Locate the cell with the specified text and output its [X, Y] center coordinate. 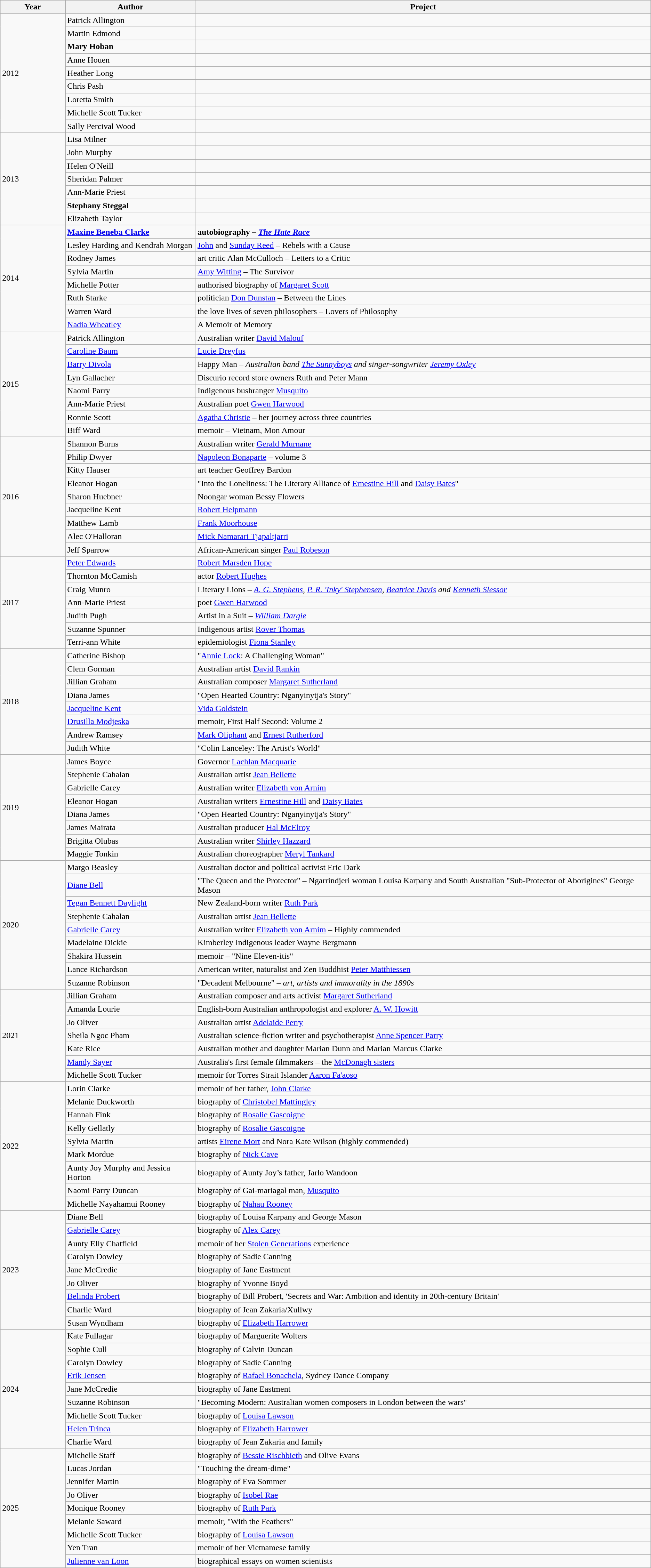
Mark Mordue [131, 1155]
New Zealand-born writer Ruth Park [424, 903]
Judith White [131, 748]
Judith Pugh [131, 616]
Australian writers Ernestine Hill and Daisy Bates [424, 801]
2025 [33, 1509]
Noongar woman Bessy Flowers [424, 497]
Australian composer Margaret Sutherland [424, 682]
2014 [33, 278]
Thornton McCamish [131, 576]
Maggie Tonkin [131, 854]
artists Eirene Mort and Nora Kate Wilson (highly commended) [424, 1141]
Vida Goldstein [424, 708]
Australian writer Elizabeth von Arnim – Highly commended [424, 930]
Michelle Potter [131, 285]
2023 [33, 1270]
James Boyce [131, 761]
2015 [33, 384]
Belinda Probert [131, 1296]
Lyn Gallacher [131, 377]
Australian artist David Rankin [424, 669]
memoir, "With the Feathers" [424, 1521]
memoir for Torres Strait Islander Aaron Fa'aoso [424, 1075]
the love lives of seven philosophers – Lovers of Philosophy [424, 311]
biography of Aunty Joy’s father, Jarlo Wandoon [424, 1173]
Kate Rice [131, 1049]
Barry Divola [131, 364]
Australian science-fiction writer and psychotherapist Anne Spencer Parry [424, 1036]
Julienne van Loon [131, 1561]
memoir of her Vietnamese family [424, 1548]
Philip Dwyer [131, 457]
Rodney James [131, 258]
Madelaine Dickie [131, 943]
Martin Edmond [131, 33]
biographical essays on women scientists [424, 1561]
2019 [33, 807]
Project [424, 7]
poet Gwen Harwood [424, 603]
Mick Namarari Tjapaltjarri [424, 536]
Australian choreographer Meryl Tankard [424, 854]
Margo Beasley [131, 867]
biography of Calvin Duncan [424, 1349]
biography of Isobel Rae [424, 1495]
American writer, naturalist and Zen Buddhist Peter Matthiessen [424, 969]
Kitty Hauser [131, 470]
Helen O'Neill [131, 166]
Susan Wyndham [131, 1323]
Aunty Joy Murphy and Jessica Horton [131, 1173]
2024 [33, 1389]
Australian doctor and political activist Eric Dark [424, 867]
Literary Lions – A. G. Stephens, P. R. 'Inky' Stephensen, Beatrice Davis and Kenneth Slessor [424, 589]
"Becoming Modern: Australian women composers in London between the wars" [424, 1402]
Ronnie Scott [131, 417]
Kelly Gellatly [131, 1128]
Governor Lachlan Macquarie [424, 761]
2013 [33, 179]
Australian writer Shirley Hazzard [424, 841]
Ruth Starke [131, 298]
Australian artist Adelaide Perry [424, 1022]
Sheila Ngoc Pham [131, 1036]
Heather Long [131, 73]
biography of Yvonne Boyd [424, 1283]
Aunty Elly Chatfield [131, 1243]
Melanie Duckworth [131, 1102]
biography of Marguerite Wolters [424, 1336]
art teacher Geoffrey Bardon [424, 470]
Michelle Nayahamui Rooney [131, 1204]
biography of Jean Zakaria and family [424, 1442]
Suzanne Spunner [131, 629]
Year [33, 7]
James Mairata [131, 828]
Mary Hoban [131, 47]
biography of Nick Cave [424, 1155]
2020 [33, 925]
Lisa Milner [131, 139]
Drusilla Modjeska [131, 722]
Australia's first female filmmakers – the McDonagh sisters [424, 1062]
biography of Ruth Park [424, 1508]
Clem Gorman [131, 669]
Anne Houen [131, 60]
memoir – "Nine Eleven-itis" [424, 956]
Amanda Lourie [131, 1009]
Naomi Parry [131, 391]
"Touching the dream-dime" [424, 1469]
"Into the Loneliness: The Literary Alliance of Ernestine Hill and Daisy Bates" [424, 483]
Mark Oliphant and Ernest Rutherford [424, 735]
Tegan Bennett Daylight [131, 903]
Maxine Beneba Clarke [131, 232]
Lucas Jordan [131, 1469]
Hannah Fink [131, 1115]
Shannon Burns [131, 444]
Australian mother and daughter Marian Dunn and Marian Marcus Clarke [424, 1049]
Sophie Cull [131, 1349]
biography of Christobel Mattingley [424, 1102]
Caroline Baum [131, 351]
"The Queen and the Protector" – Ngarrindjeri woman Louisa Karpany and South Australian "Sub-Protector of Aborigines" George Mason [424, 885]
"Colin Lanceley: The Artist's World" [424, 748]
Frank Moorhouse [424, 523]
2018 [33, 702]
Craig Munro [131, 589]
African-American singer Paul Robeson [424, 549]
Discurio record store owners Ruth and Peter Mann [424, 377]
Australian writer Gerald Murnane [424, 444]
Lorin Clarke [131, 1088]
Kimberley Indigenous leader Wayne Bergmann [424, 943]
Peter Edwards [131, 563]
Sally Percival Wood [131, 126]
autobiography – The Hate Race [424, 232]
Catherine Bishop [131, 656]
Lance Richardson [131, 969]
Australian producer Hal McElroy [424, 828]
Author [131, 7]
English-born Australian anthropologist and explorer A. W. Howitt [424, 1009]
memoir of her Stolen Generations experience [424, 1243]
A Memoir of Memory [424, 324]
Kate Fullagar [131, 1336]
biography of Nahau Rooney [424, 1204]
2016 [33, 497]
John and Sunday Reed – Rebels with a Cause [424, 245]
biography of Bill Probert, 'Secrets and War: Ambition and identity in 20th-century Britain' [424, 1296]
biography of Eva Sommer [424, 1482]
Robert Helpmann [424, 510]
Andrew Ramsey [131, 735]
Michelle Staff [131, 1455]
biography of Gai-mariagal man, Musquito [424, 1190]
Jeff Sparrow [131, 549]
Sharon Huebner [131, 497]
Australian writer David Malouf [424, 338]
epidemiologist Fiona Stanley [424, 642]
biography of Rafael Bonachela, Sydney Dance Company [424, 1376]
John Murphy [131, 152]
Australian writer Elizabeth von Arnim [424, 788]
Alec O'Halloran [131, 536]
Napoleon Bonaparte – volume 3 [424, 457]
Brigitta Olubas [131, 841]
Happy Man – Australian band The Sunnyboys and singer-songwriter Jeremy Oxley [424, 364]
biography of Louisa Karpany and George Mason [424, 1217]
biography of Alex Carey [424, 1230]
politician Don Dunstan – Between the Lines [424, 298]
Australian poet Gwen Harwood [424, 404]
Erik Jensen [131, 1376]
Nadia Wheatley [131, 324]
Agatha Christie – her journey across three countries [424, 417]
Robert Marsden Hope [424, 563]
Shakira Hussein [131, 956]
actor Robert Hughes [424, 576]
art critic Alan McCulloch – Letters to a Critic [424, 258]
authorised biography of Margaret Scott [424, 285]
Loretta Smith [131, 99]
Jennifer Martin [131, 1482]
biography of Bessie Rischbieth and Olive Evans [424, 1455]
"Decadent Melbourne" – art, artists and immorality in the 1890s [424, 982]
Melanie Saward [131, 1521]
Indigenous artist Rover Thomas [424, 629]
Lesley Harding and Kendrah Morgan [131, 245]
Lucie Dreyfus [424, 351]
Artist in a Suit – William Dargie [424, 616]
Stephany Steggal [131, 206]
Terri-ann White [131, 642]
"Annie Lock: A Challenging Woman" [424, 656]
Naomi Parry Duncan [131, 1190]
biography of Jean Zakaria/Xullwy [424, 1310]
Matthew Lamb [131, 523]
Biff Ward [131, 431]
Chris Pash [131, 86]
Monique Rooney [131, 1508]
2022 [33, 1146]
Mandy Sayer [131, 1062]
Warren Ward [131, 311]
Elizabeth Taylor [131, 219]
2021 [33, 1035]
2012 [33, 73]
Amy Witting – The Survivor [424, 272]
Yen Tran [131, 1548]
memoir, First Half Second: Volume 2 [424, 722]
Sheridan Palmer [131, 179]
memoir of her father, John Clarke [424, 1088]
Indigenous bushranger Musquito [424, 391]
Helen Trinca [131, 1429]
2017 [33, 602]
memoir – Vietnam, Mon Amour [424, 431]
Australian composer and arts activist Margaret Sutherland [424, 996]
